Search for the cell housing the specified text and yield its [X, Y] center coordinate. 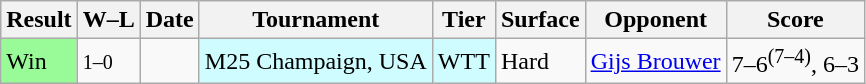
Result [39, 20]
Hard [540, 62]
7–6(7–4), 6–3 [795, 62]
Win [39, 62]
W–L [108, 20]
Surface [540, 20]
1–0 [108, 62]
WTT [464, 62]
M25 Champaign, USA [316, 62]
Tournament [316, 20]
Date [170, 20]
Opponent [656, 20]
Gijs Brouwer [656, 62]
Score [795, 20]
Tier [464, 20]
